Output the [X, Y] coordinate of the center of the cell containing the given text.  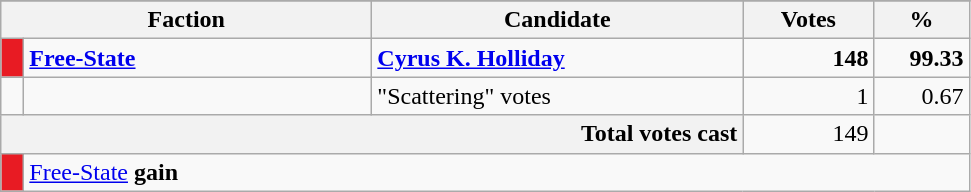
99.33 [922, 58]
% [922, 20]
148 [808, 58]
Free-State [198, 58]
1 [808, 96]
149 [808, 134]
Cyrus K. Holliday [558, 58]
"Scattering" votes [558, 96]
Candidate [558, 20]
Total votes cast [372, 134]
Faction [186, 20]
Free-State gain [496, 172]
Votes [808, 20]
0.67 [922, 96]
